Return the [X, Y] coordinate for the center point of the cell that contains the specified text.  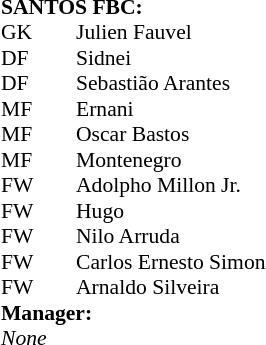
Hugo [170, 211]
Arnaldo Silveira [170, 287]
Carlos Ernesto Simon [170, 262]
Sebastião Arantes [170, 83]
Ernani [170, 109]
Oscar Bastos [170, 135]
Nilo Arruda [170, 237]
Manager: [133, 313]
Montenegro [170, 160]
Adolpho Millon Jr. [170, 185]
Sidnei [170, 58]
Julien Fauvel [170, 33]
GK [20, 33]
